Determine the [x, y] coordinate at the center of the cell enclosing the given text.  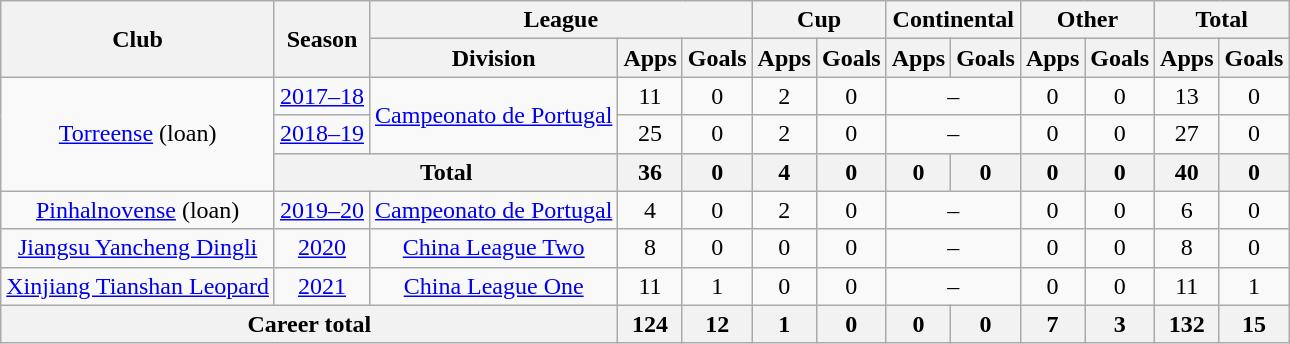
Cup [819, 20]
Career total [310, 324]
15 [1254, 324]
2021 [322, 286]
25 [650, 134]
Xinjiang Tianshan Leopard [138, 286]
2018–19 [322, 134]
Other [1087, 20]
China League Two [494, 248]
Club [138, 39]
League [562, 20]
13 [1187, 96]
Division [494, 58]
2020 [322, 248]
Season [322, 39]
Jiangsu Yancheng Dingli [138, 248]
7 [1052, 324]
Continental [953, 20]
27 [1187, 134]
132 [1187, 324]
6 [1187, 210]
2019–20 [322, 210]
12 [717, 324]
36 [650, 172]
2017–18 [322, 96]
Torreense (loan) [138, 134]
3 [1120, 324]
Pinhalnovense (loan) [138, 210]
China League One [494, 286]
40 [1187, 172]
124 [650, 324]
